For the text-containing cell, return its midpoint in [x, y] coordinate format. 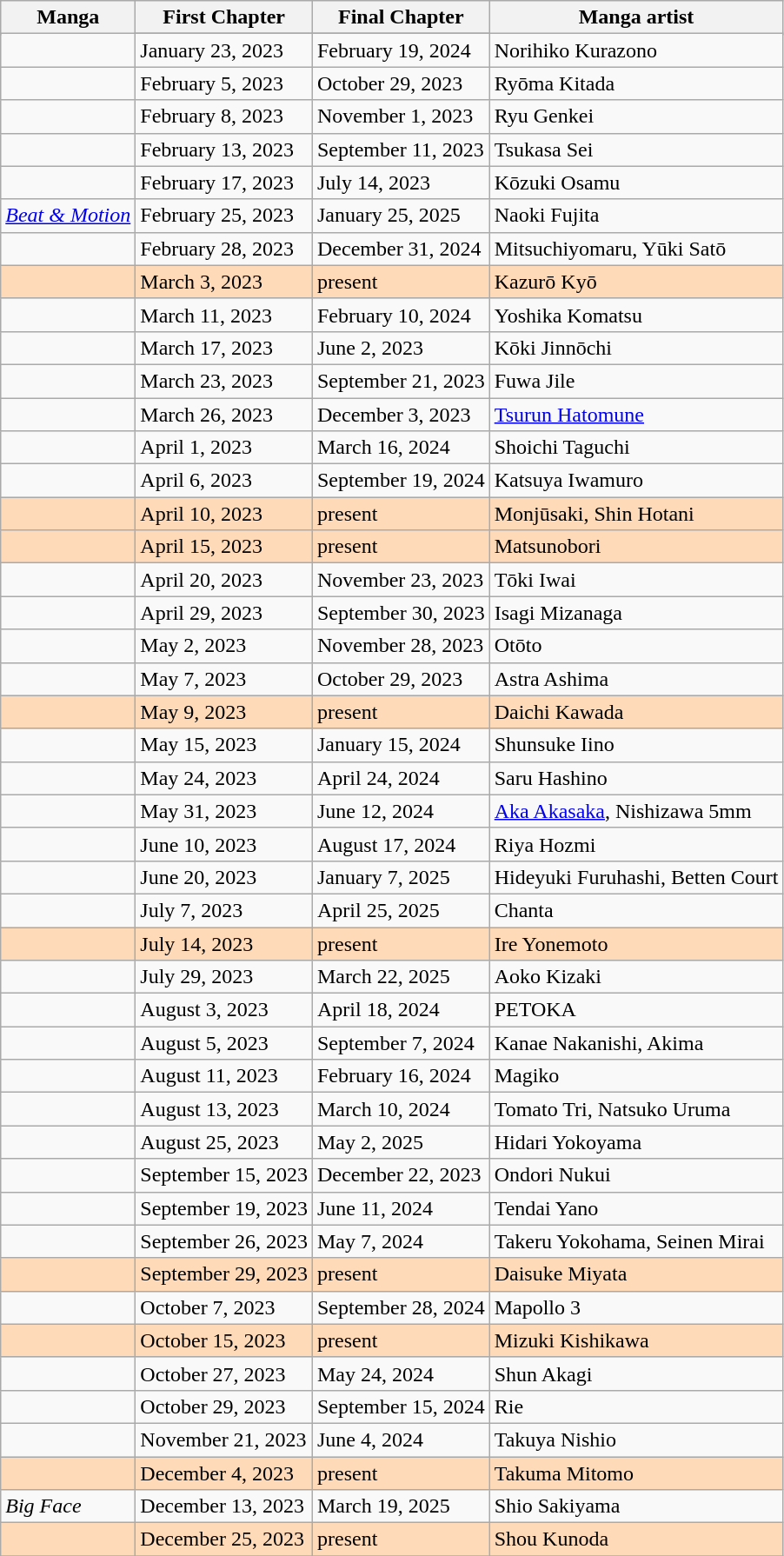
November 23, 2023 [401, 580]
Kōki Jinnōchi [636, 348]
November 21, 2023 [224, 1440]
September 29, 2023 [224, 1274]
Katsuya Iwamuro [636, 481]
September 15, 2024 [401, 1406]
April 1, 2023 [224, 448]
Ire Yonemoto [636, 943]
January 23, 2023 [224, 50]
September 11, 2023 [401, 150]
October 7, 2023 [224, 1307]
First Chapter [224, 17]
May 7, 2023 [224, 679]
December 4, 2023 [224, 1473]
April 20, 2023 [224, 580]
March 11, 2023 [224, 315]
December 13, 2023 [224, 1506]
March 10, 2024 [401, 1109]
Mitsuchiyomaru, Yūki Satō [636, 249]
Astra Ashima [636, 679]
May 9, 2023 [224, 712]
Tsukasa Sei [636, 150]
September 7, 2024 [401, 1043]
December 3, 2023 [401, 415]
Tsurun Hatomune [636, 415]
Manga artist [636, 17]
July 29, 2023 [224, 977]
June 11, 2024 [401, 1208]
Aka Akasaka, Nishizawa 5mm [636, 811]
February 17, 2023 [224, 183]
August 3, 2023 [224, 1010]
January 7, 2025 [401, 877]
Shou Kunoda [636, 1539]
May 24, 2023 [224, 778]
Takuma Mitomo [636, 1473]
May 2, 2025 [401, 1142]
Matsunobori [636, 547]
April 18, 2024 [401, 1010]
February 10, 2024 [401, 315]
July 7, 2023 [224, 910]
Mizuki Kishikawa [636, 1340]
Saru Hashino [636, 778]
August 5, 2023 [224, 1043]
Shoichi Taguchi [636, 448]
May 31, 2023 [224, 811]
October 15, 2023 [224, 1340]
Shunsuke Iino [636, 745]
Rie [636, 1406]
September 26, 2023 [224, 1241]
Shun Akagi [636, 1373]
August 11, 2023 [224, 1076]
Tomato Tri, Natsuko Uruma [636, 1109]
March 19, 2025 [401, 1506]
March 22, 2025 [401, 977]
Ondori Nukui [636, 1175]
Isagi Mizanaga [636, 613]
May 15, 2023 [224, 745]
February 19, 2024 [401, 50]
March 17, 2023 [224, 348]
April 6, 2023 [224, 481]
September 28, 2024 [401, 1307]
December 22, 2023 [401, 1175]
Tōki Iwai [636, 580]
Riya Hozmi [636, 844]
June 2, 2023 [401, 348]
Mapollo 3 [636, 1307]
June 12, 2024 [401, 811]
November 28, 2023 [401, 646]
April 15, 2023 [224, 547]
May 7, 2024 [401, 1241]
PETOKA [636, 1010]
March 16, 2024 [401, 448]
Beat & Motion [68, 216]
Ryu Genkei [636, 116]
Norihiko Kurazono [636, 50]
February 25, 2023 [224, 216]
February 8, 2023 [224, 116]
Takeru Yokohama, Seinen Mirai [636, 1241]
February 5, 2023 [224, 83]
June 10, 2023 [224, 844]
Magiko [636, 1076]
Final Chapter [401, 17]
Shio Sakiyama [636, 1506]
August 13, 2023 [224, 1109]
April 29, 2023 [224, 613]
Yoshika Komatsu [636, 315]
May 2, 2023 [224, 646]
January 15, 2024 [401, 745]
Aoko Kizaki [636, 977]
Daisuke Miyata [636, 1274]
September 19, 2023 [224, 1208]
March 26, 2023 [224, 415]
September 21, 2023 [401, 381]
March 23, 2023 [224, 381]
Chanta [636, 910]
Ryōma Kitada [636, 83]
April 10, 2023 [224, 514]
February 13, 2023 [224, 150]
December 25, 2023 [224, 1539]
May 24, 2024 [401, 1373]
August 25, 2023 [224, 1142]
Otōto [636, 646]
October 27, 2023 [224, 1373]
Daichi Kawada [636, 712]
Monjūsaki, Shin Hotani [636, 514]
June 20, 2023 [224, 877]
March 3, 2023 [224, 282]
September 19, 2024 [401, 481]
Hidari Yokoyama [636, 1142]
August 17, 2024 [401, 844]
September 15, 2023 [224, 1175]
Fuwa Jile [636, 381]
February 16, 2024 [401, 1076]
September 30, 2023 [401, 613]
Takuya Nishio [636, 1440]
Kazurō Kyō [636, 282]
April 25, 2025 [401, 910]
November 1, 2023 [401, 116]
Kōzuki Osamu [636, 183]
Big Face [68, 1506]
Manga [68, 17]
Hideyuki Furuhashi, Betten Court [636, 877]
December 31, 2024 [401, 249]
April 24, 2024 [401, 778]
Naoki Fujita [636, 216]
February 28, 2023 [224, 249]
Tendai Yano [636, 1208]
June 4, 2024 [401, 1440]
January 25, 2025 [401, 216]
Kanae Nakanishi, Akima [636, 1043]
